Pinpoint the cell where the given text exists, returning its (X, Y) midpoint coordinate. 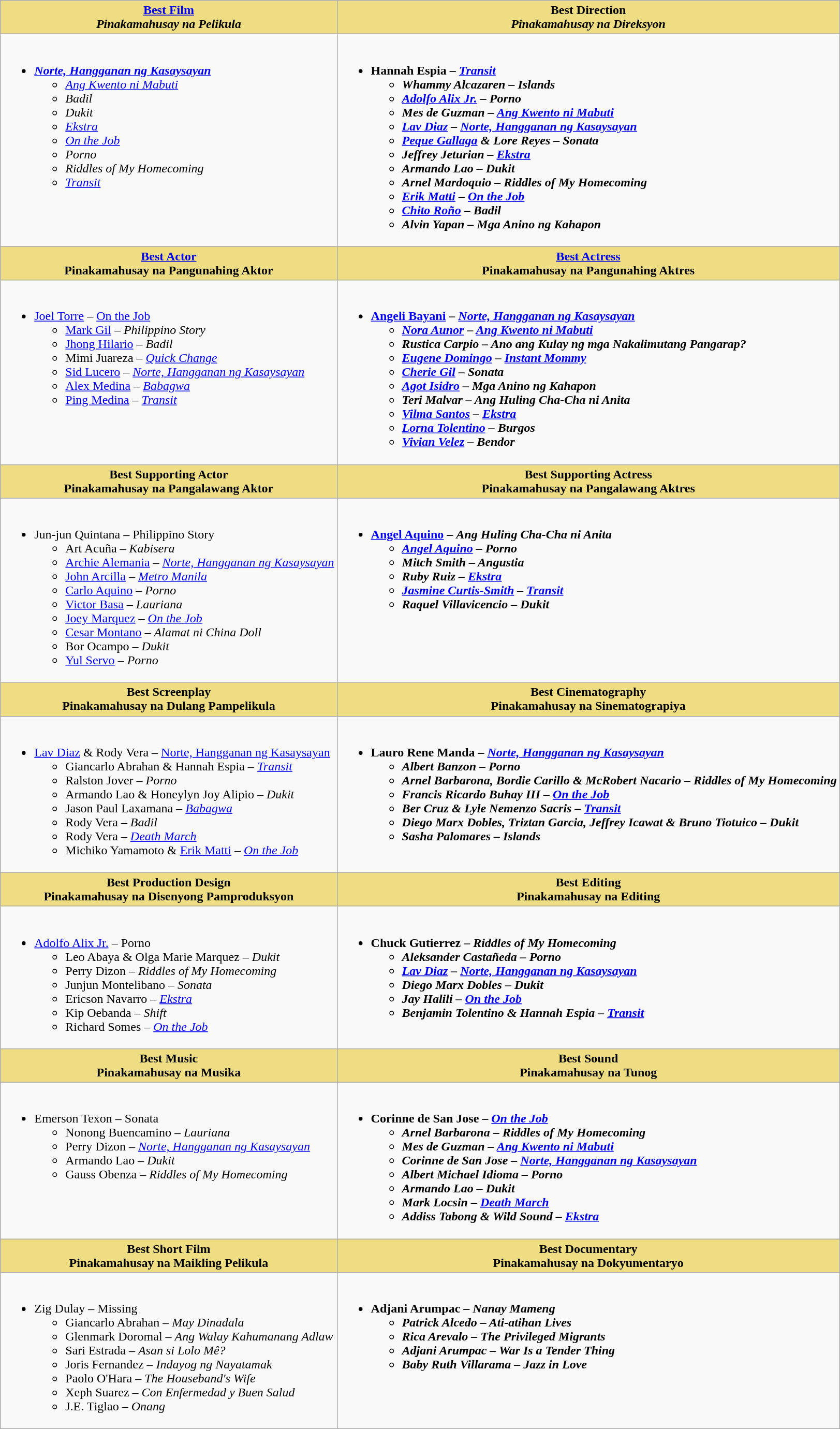
Best DirectionPinakamahusay na Direksyon (588, 18)
Best Supporting ActressPinakamahusay na Pangalawang Aktres (588, 482)
Best Short FilmPinakamahusay na Maikling Pelikula (169, 1255)
Best ScreenplayPinakamahusay na Dulang Pampelikula (169, 699)
Best Production DesignPinakamahusay na Disenyong Pamproduksyon (169, 890)
Best MusicPinakamahusay na Musika (169, 1066)
Best EditingPinakamahusay na Editing (588, 890)
Best ActorPinakamahusay na Pangunahing Aktor (169, 263)
Best SoundPinakamahusay na Tunog (588, 1066)
Norte, Hangganan ng KasaysayanAng Kwento ni MabutiBadilDukitEkstraOn the JobPornoRiddles of My HomecomingTransit (169, 140)
Best CinematographyPinakamahusay na Sinematograpiya (588, 699)
Best ActressPinakamahusay na Pangunahing Aktres (588, 263)
Best FilmPinakamahusay na Pelikula (169, 18)
Best Supporting ActorPinakamahusay na Pangalawang Aktor (169, 482)
Best DocumentaryPinakamahusay na Dokyumentaryo (588, 1255)
